Detect which cell encompasses the target text, then output its (x, y) center coordinate. 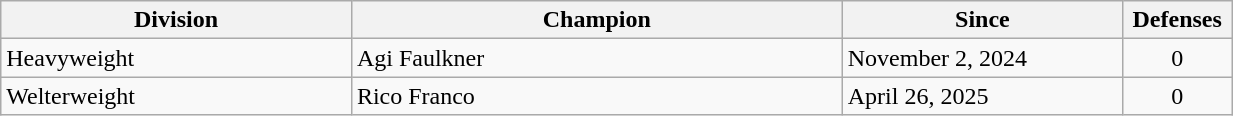
Welterweight (176, 96)
November 2, 2024 (982, 58)
Heavyweight (176, 58)
Rico Franco (596, 96)
Since (982, 20)
Champion (596, 20)
Defenses (1178, 20)
Agi Faulkner (596, 58)
April 26, 2025 (982, 96)
Division (176, 20)
